Find where the given text appears and provide that cell's center as [x, y] coordinate. 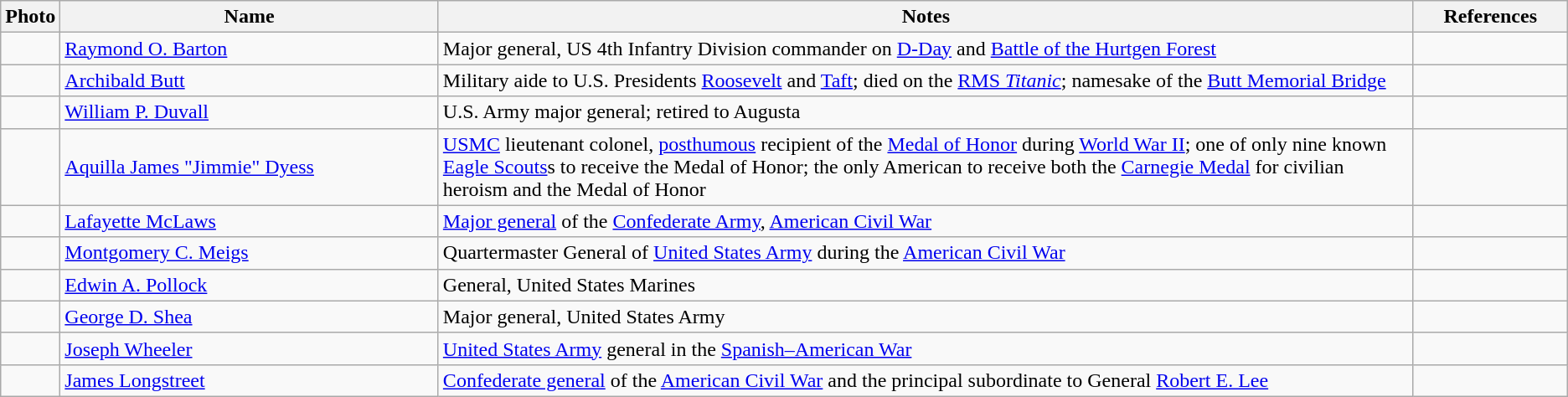
Archibald Butt [250, 80]
Photo [30, 17]
Raymond O. Barton [250, 49]
U.S. Army major general; retired to Augusta [926, 112]
Notes [926, 17]
Quartermaster General of United States Army during the American Civil War [926, 253]
George D. Shea [250, 317]
Edwin A. Pollock [250, 285]
Aquilla James "Jimmie" Dyess [250, 167]
General, United States Marines [926, 285]
Major general, United States Army [926, 317]
Joseph Wheeler [250, 348]
Major general, US 4th Infantry Division commander on D-Day and Battle of the Hurtgen Forest [926, 49]
Lafayette McLaws [250, 221]
Montgomery C. Meigs [250, 253]
William P. Duvall [250, 112]
United States Army general in the Spanish–American War [926, 348]
Major general of the Confederate Army, American Civil War [926, 221]
Military aide to U.S. Presidents Roosevelt and Taft; died on the RMS Titanic; namesake of the Butt Memorial Bridge [926, 80]
References [1490, 17]
Name [250, 17]
James Longstreet [250, 380]
Confederate general of the American Civil War and the principal subordinate to General Robert E. Lee [926, 380]
